Search for the cell housing the specified text and yield its [x, y] center coordinate. 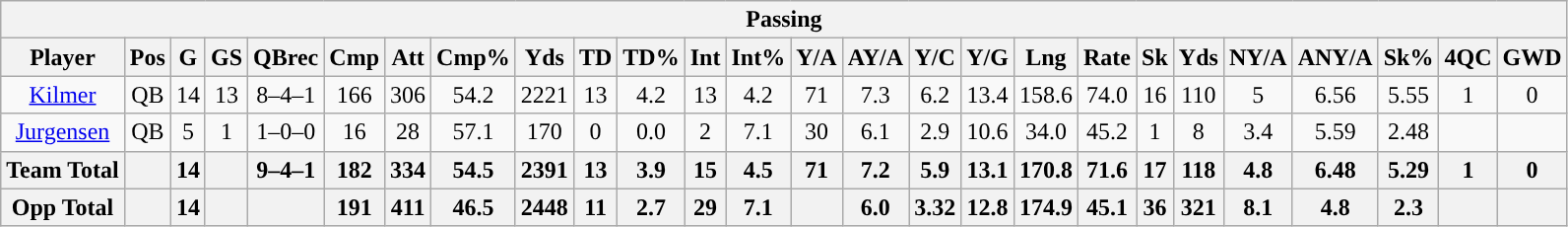
8 [1198, 132]
3.32 [936, 207]
6.56 [1336, 95]
Int% [758, 57]
45.2 [1107, 132]
8–4–1 [286, 95]
Cmp% [474, 57]
15 [705, 170]
Sk [1155, 57]
5.29 [1408, 170]
13.4 [988, 95]
2221 [544, 95]
12.8 [988, 207]
71.6 [1107, 170]
Rate [1107, 57]
5.59 [1336, 132]
74.0 [1107, 95]
7.3 [876, 95]
54.5 [474, 170]
Pos [148, 57]
10.6 [988, 132]
3.9 [651, 170]
5.9 [936, 170]
Int [705, 57]
110 [1198, 95]
4.5 [758, 170]
2.7 [651, 207]
13.1 [988, 170]
34.0 [1046, 132]
17 [1155, 170]
30 [817, 132]
Sk% [1408, 57]
Att [408, 57]
GS [227, 57]
0.0 [651, 132]
ANY/A [1336, 57]
170 [544, 132]
Opp Total [63, 207]
57.1 [474, 132]
306 [408, 95]
170.8 [1046, 170]
45.1 [1107, 207]
Cmp [355, 57]
334 [408, 170]
GWD [1533, 57]
28 [408, 132]
2.9 [936, 132]
2391 [544, 170]
36 [1155, 207]
166 [355, 95]
191 [355, 207]
6.1 [876, 132]
411 [408, 207]
6.0 [876, 207]
AY/A [876, 57]
3.4 [1258, 132]
158.6 [1046, 95]
4QC [1468, 57]
Player [63, 57]
1–0–0 [286, 132]
TD [595, 57]
54.2 [474, 95]
TD% [651, 57]
11 [595, 207]
29 [705, 207]
182 [355, 170]
2.3 [1408, 207]
Y/G [988, 57]
321 [1198, 207]
NY/A [1258, 57]
6.48 [1336, 170]
46.5 [474, 207]
6.2 [936, 95]
Passing [784, 20]
Lng [1046, 57]
9–4–1 [286, 170]
2448 [544, 207]
G [187, 57]
Y/C [936, 57]
8.1 [1258, 207]
Kilmer [63, 95]
174.9 [1046, 207]
2 [705, 132]
Team Total [63, 170]
118 [1198, 170]
2.48 [1408, 132]
7.2 [876, 170]
Y/A [817, 57]
QBrec [286, 57]
5.55 [1408, 95]
Jurgensen [63, 132]
